Find where the given text appears and provide that cell's center as [X, Y] coordinate. 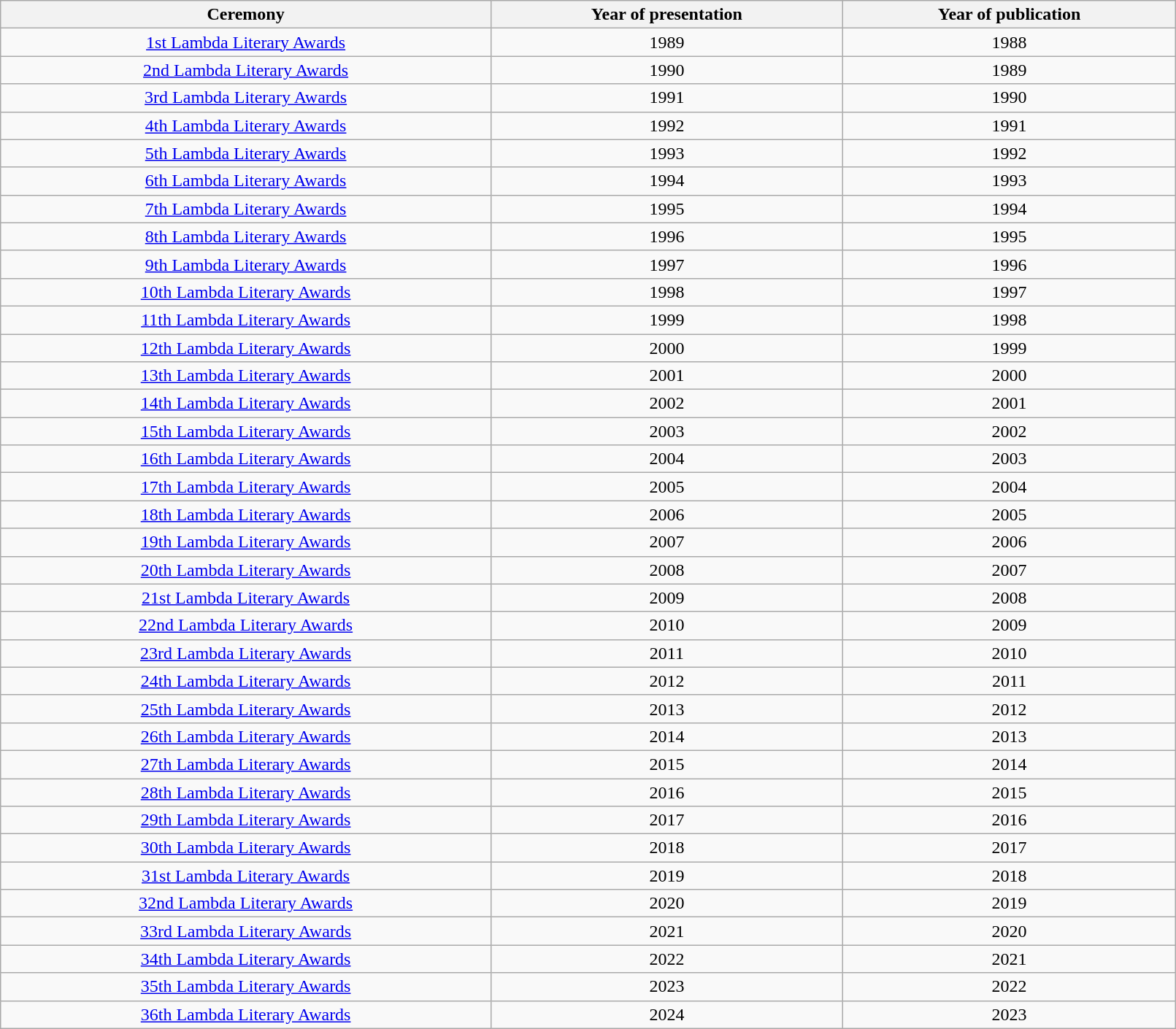
24th Lambda Literary Awards [246, 681]
5th Lambda Literary Awards [246, 153]
3rd Lambda Literary Awards [246, 98]
23rd Lambda Literary Awards [246, 653]
6th Lambda Literary Awards [246, 181]
Year of publication [1009, 15]
21st Lambda Literary Awards [246, 598]
16th Lambda Literary Awards [246, 459]
27th Lambda Literary Awards [246, 764]
4th Lambda Literary Awards [246, 126]
15th Lambda Literary Awards [246, 431]
Ceremony [246, 15]
9th Lambda Literary Awards [246, 264]
20th Lambda Literary Awards [246, 570]
34th Lambda Literary Awards [246, 959]
22nd Lambda Literary Awards [246, 625]
Year of presentation [666, 15]
29th Lambda Literary Awards [246, 820]
32nd Lambda Literary Awards [246, 903]
1st Lambda Literary Awards [246, 42]
13th Lambda Literary Awards [246, 376]
31st Lambda Literary Awards [246, 876]
7th Lambda Literary Awards [246, 209]
26th Lambda Literary Awards [246, 736]
19th Lambda Literary Awards [246, 542]
36th Lambda Literary Awards [246, 1014]
8th Lambda Literary Awards [246, 236]
33rd Lambda Literary Awards [246, 931]
14th Lambda Literary Awards [246, 404]
10th Lambda Literary Awards [246, 292]
18th Lambda Literary Awards [246, 514]
2nd Lambda Literary Awards [246, 70]
17th Lambda Literary Awards [246, 487]
12th Lambda Literary Awards [246, 348]
28th Lambda Literary Awards [246, 792]
30th Lambda Literary Awards [246, 848]
11th Lambda Literary Awards [246, 320]
1988 [1009, 42]
25th Lambda Literary Awards [246, 709]
35th Lambda Literary Awards [246, 987]
2024 [666, 1014]
